Search for the cell housing the specified text and yield its [X, Y] center coordinate. 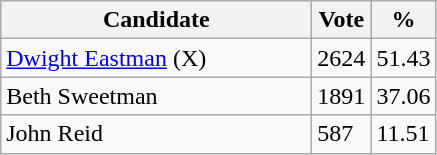
1891 [342, 96]
2624 [342, 58]
51.43 [404, 58]
587 [342, 134]
% [404, 20]
Vote [342, 20]
Candidate [156, 20]
Dwight Eastman (X) [156, 58]
Beth Sweetman [156, 96]
11.51 [404, 134]
John Reid [156, 134]
37.06 [404, 96]
